For the text-containing cell, return its midpoint in [X, Y] coordinate format. 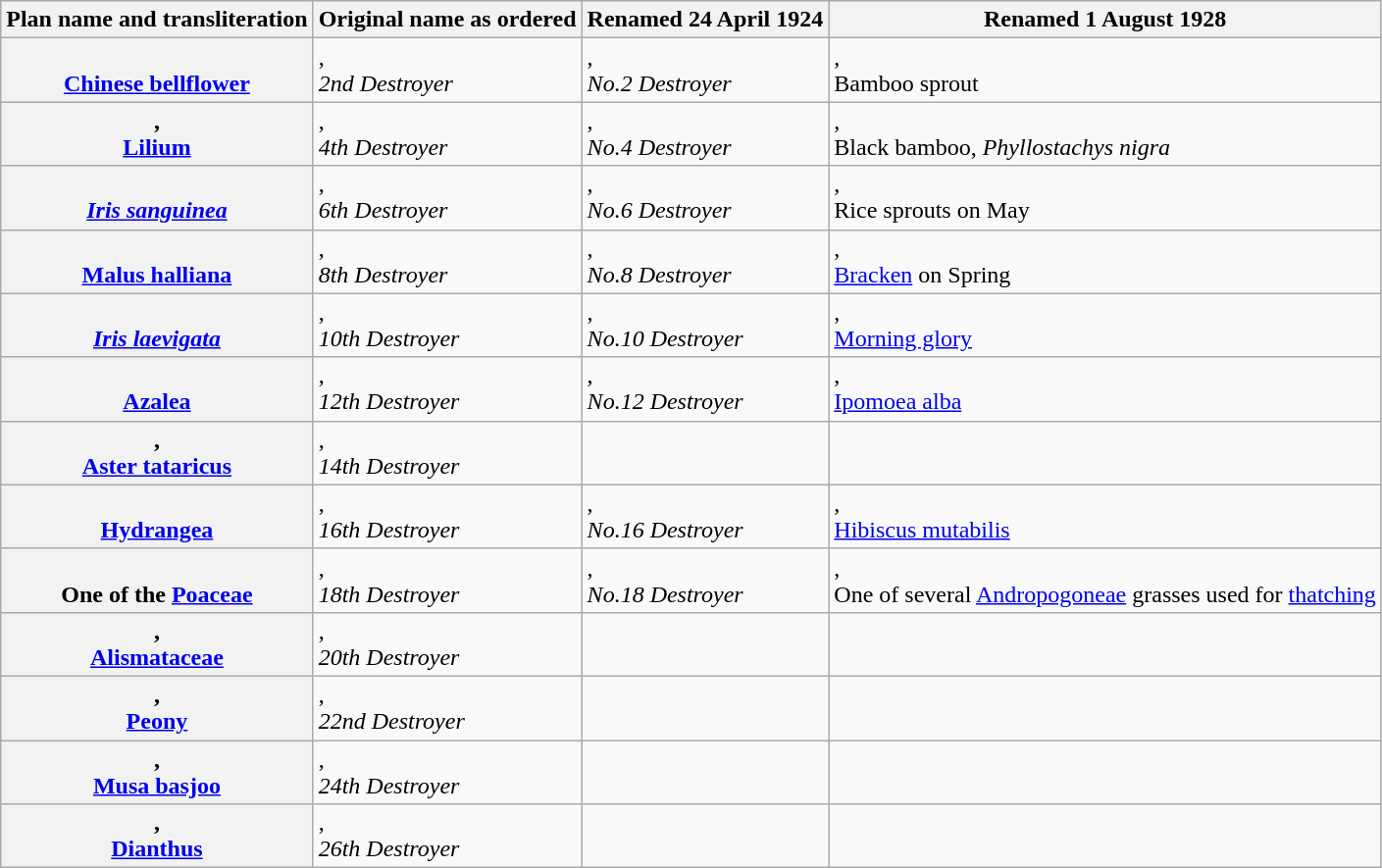
,16th Destroyer [447, 516]
,26th Destroyer [447, 836]
Malus halliana [157, 261]
,No.18 Destroyer [705, 581]
,4th Destroyer [447, 133]
,Rice sprouts on May [1105, 198]
,24th Destroyer [447, 771]
,14th Destroyer [447, 453]
,One of several Andropogoneae grasses used for thatching [1105, 581]
,22nd Destroyer [447, 708]
Iris sanguinea [157, 198]
Plan name and transliteration [157, 20]
,6th Destroyer [447, 198]
,No.12 Destroyer [705, 388]
,Alismataceae [157, 643]
,18th Destroyer [447, 581]
Hydrangea [157, 516]
Azalea [157, 388]
,20th Destroyer [447, 643]
,No.4 Destroyer [705, 133]
,No.16 Destroyer [705, 516]
Original name as ordered [447, 20]
,10th Destroyer [447, 326]
,No.8 Destroyer [705, 261]
Iris laevigata [157, 326]
,Black bamboo, Phyllostachys nigra [1105, 133]
,Aster tataricus [157, 453]
Renamed 1 August 1928 [1105, 20]
Renamed 24 April 1924 [705, 20]
,Ipomoea alba [1105, 388]
,Hibiscus mutabilis [1105, 516]
,Lilium [157, 133]
,12th Destroyer [447, 388]
One of the Poaceae [157, 581]
Chinese bellflower [157, 71]
,Dianthus [157, 836]
,8th Destroyer [447, 261]
,No.6 Destroyer [705, 198]
,Musa basjoo [157, 771]
,No.10 Destroyer [705, 326]
,Bamboo sprout [1105, 71]
,No.2 Destroyer [705, 71]
,Bracken on Spring [1105, 261]
,Peony [157, 708]
,2nd Destroyer [447, 71]
,Morning glory [1105, 326]
